Capture the cell that displays the provided text and extract its (X, Y) central coordinate. 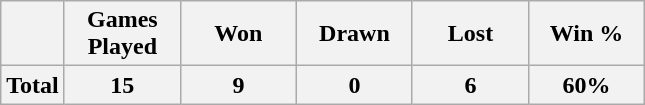
9 (238, 85)
Total (33, 85)
15 (122, 85)
60% (587, 85)
6 (470, 85)
Won (238, 34)
0 (354, 85)
Lost (470, 34)
Drawn (354, 34)
Win % (587, 34)
Games Played (122, 34)
